For the text-containing cell, return its midpoint in [X, Y] coordinate format. 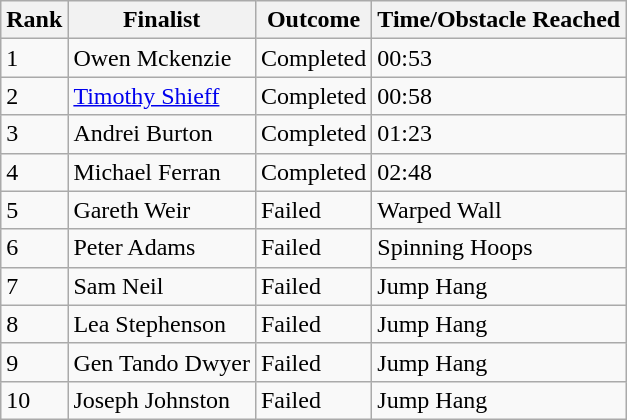
Sam Neil [162, 286]
Gen Tando Dwyer [162, 362]
10 [34, 400]
Joseph Johnston [162, 400]
4 [34, 172]
Owen Mckenzie [162, 58]
Time/Obstacle Reached [499, 20]
8 [34, 324]
Warped Wall [499, 210]
9 [34, 362]
02:48 [499, 172]
Peter Adams [162, 248]
Finalist [162, 20]
Rank [34, 20]
00:58 [499, 96]
Andrei Burton [162, 134]
Spinning Hoops [499, 248]
Timothy Shieff [162, 96]
01:23 [499, 134]
Outcome [313, 20]
6 [34, 248]
Lea Stephenson [162, 324]
00:53 [499, 58]
7 [34, 286]
2 [34, 96]
3 [34, 134]
Michael Ferran [162, 172]
Gareth Weir [162, 210]
1 [34, 58]
5 [34, 210]
